Pinpoint the cell where the given text exists, returning its (X, Y) midpoint coordinate. 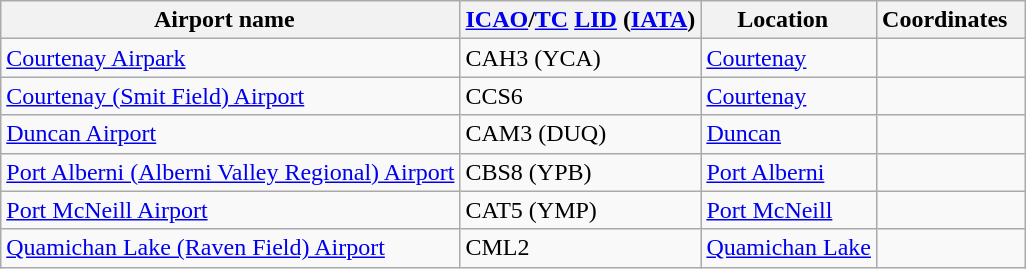
CAT5 (YMP) (580, 210)
Coordinates (951, 20)
CBS8 (YPB) (580, 172)
Duncan (789, 134)
Port Alberni (Alberni Valley Regional) Airport (230, 172)
CAH3 (YCA) (580, 58)
CAM3 (DUQ) (580, 134)
Quamichan Lake (Raven Field) Airport (230, 248)
Port McNeill Airport (230, 210)
Courtenay Airpark (230, 58)
Port McNeill (789, 210)
Airport name (230, 20)
ICAO/TC LID (IATA) (580, 20)
Quamichan Lake (789, 248)
Location (789, 20)
Duncan Airport (230, 134)
CCS6 (580, 96)
Port Alberni (789, 172)
Courtenay (Smit Field) Airport (230, 96)
CML2 (580, 248)
